Scan for the cell matching the given text and deliver its [X, Y] coordinate at center. 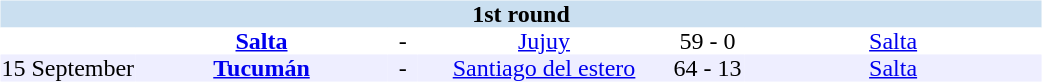
Tucumán [262, 68]
Santiago del estero [544, 68]
1st round [520, 14]
64 - 13 [707, 68]
15 September [68, 68]
59 - 0 [707, 42]
Jujuy [544, 42]
